Pinpoint the cell where the given text exists, returning its [x, y] midpoint coordinate. 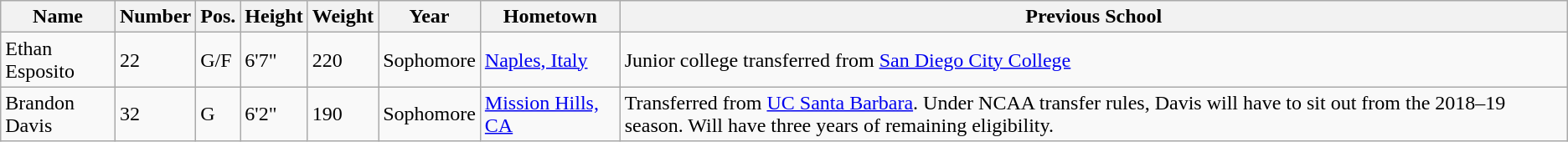
Mission Hills, CA [549, 114]
Brandon Davis [59, 114]
190 [343, 114]
G [218, 114]
Height [274, 17]
32 [155, 114]
Year [430, 17]
Hometown [549, 17]
Number [155, 17]
Naples, Italy [549, 60]
Name [59, 17]
Junior college transferred from San Diego City College [1094, 60]
22 [155, 60]
Ethan Esposito [59, 60]
G/F [218, 60]
6'2" [274, 114]
Weight [343, 17]
Pos. [218, 17]
220 [343, 60]
Previous School [1094, 17]
6'7" [274, 60]
